Search for the cell housing the specified text and yield its (X, Y) center coordinate. 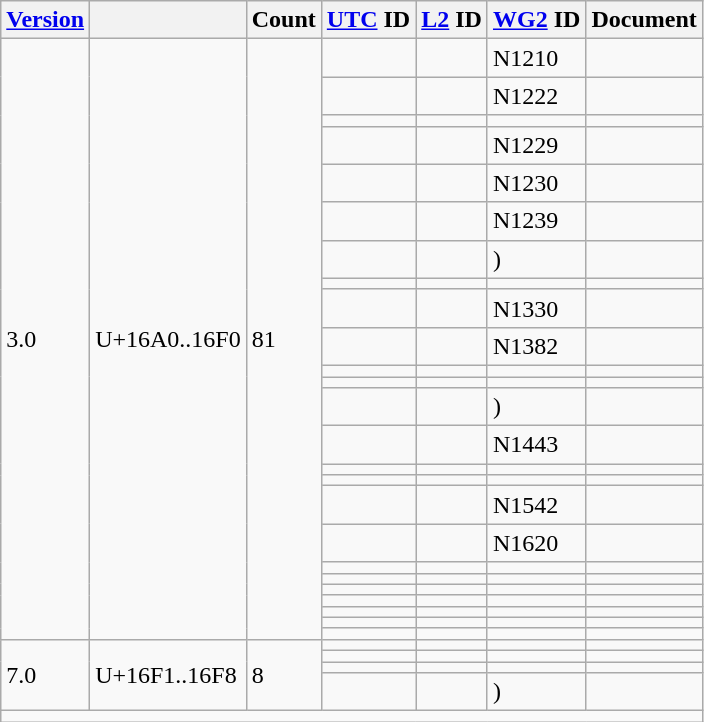
WG2 ID (536, 20)
N1330 (536, 308)
N1210 (536, 58)
N1443 (536, 445)
81 (284, 340)
Count (284, 20)
L2 ID (452, 20)
N1222 (536, 96)
Document (644, 20)
7.0 (46, 674)
N1229 (536, 145)
8 (284, 674)
N1542 (536, 505)
3.0 (46, 340)
N1620 (536, 543)
UTC ID (368, 20)
N1382 (536, 346)
N1230 (536, 183)
U+16F1..16F8 (168, 674)
Version (46, 20)
U+16A0..16F0 (168, 340)
N1239 (536, 221)
